Search for the cell housing the specified text and yield its [x, y] center coordinate. 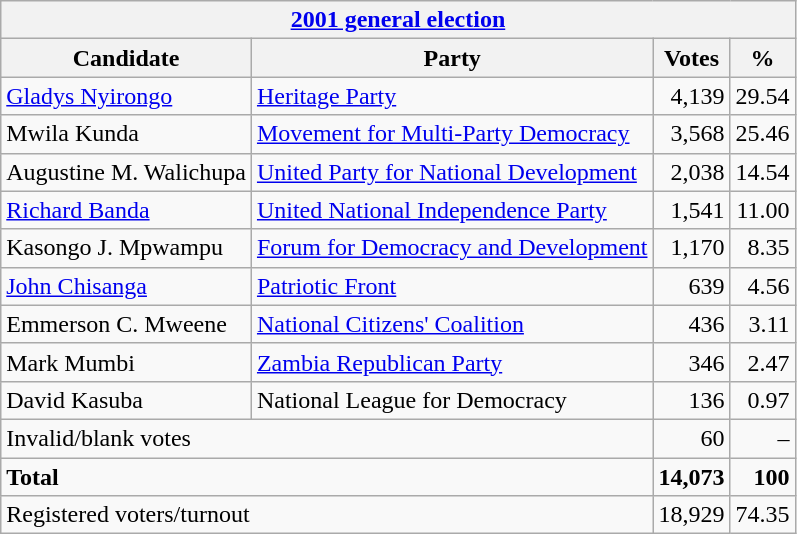
Total [327, 477]
25.46 [762, 134]
100 [762, 477]
Movement for Multi-Party Democracy [452, 134]
Patriotic Front [452, 286]
2,038 [692, 172]
1,170 [692, 248]
Invalid/blank votes [327, 438]
Forum for Democracy and Development [452, 248]
436 [692, 324]
0.97 [762, 400]
2001 general election [398, 20]
Augustine M. Walichupa [126, 172]
Mwila Kunda [126, 134]
National Citizens' Coalition [452, 324]
136 [692, 400]
74.35 [762, 515]
Zambia Republican Party [452, 362]
11.00 [762, 210]
639 [692, 286]
Emmerson C. Mweene [126, 324]
1,541 [692, 210]
– [762, 438]
14.54 [762, 172]
29.54 [762, 96]
Richard Banda [126, 210]
% [762, 58]
2.47 [762, 362]
Registered voters/turnout [327, 515]
Votes [692, 58]
Heritage Party [452, 96]
346 [692, 362]
John Chisanga [126, 286]
8.35 [762, 248]
4.56 [762, 286]
3.11 [762, 324]
Party [452, 58]
United Party for National Development [452, 172]
National League for Democracy [452, 400]
Mark Mumbi [126, 362]
David Kasuba [126, 400]
18,929 [692, 515]
Candidate [126, 58]
60 [692, 438]
Kasongo J. Mpwampu [126, 248]
4,139 [692, 96]
Gladys Nyirongo [126, 96]
14,073 [692, 477]
United National Independence Party [452, 210]
3,568 [692, 134]
